Pinpoint the cell where the given text exists, returning its (X, Y) midpoint coordinate. 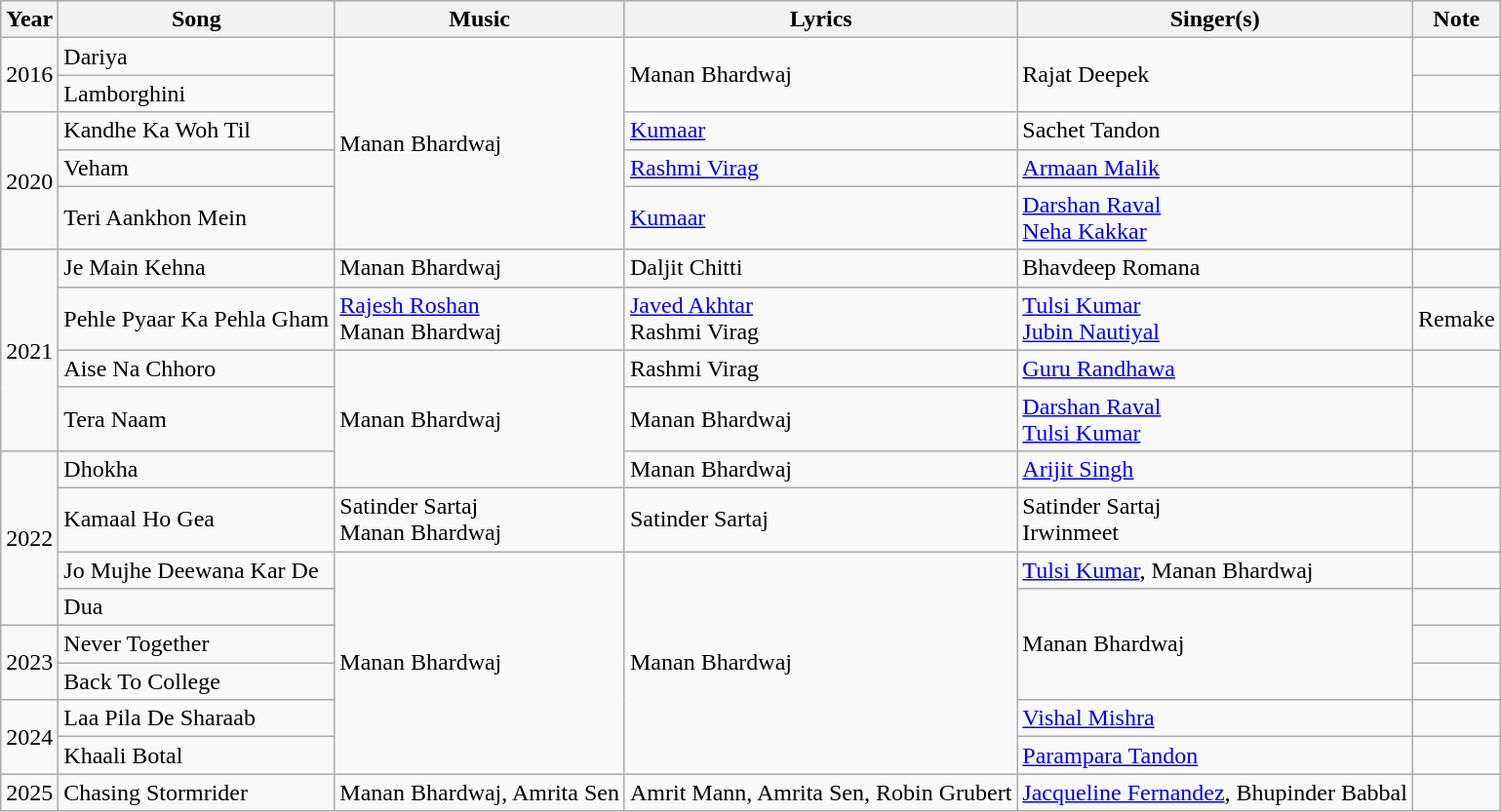
Tera Naam (197, 419)
2016 (29, 75)
Rajat Deepek (1215, 75)
Satinder Sartaj (820, 519)
Parampara Tandon (1215, 755)
Arijit Singh (1215, 469)
Never Together (197, 644)
Dariya (197, 57)
Singer(s) (1215, 19)
Amrit Mann, Amrita Sen, Robin Grubert (820, 793)
Vishal Mishra (1215, 718)
Bhavdeep Romana (1215, 268)
Daljit Chitti (820, 268)
Chasing Stormrider (197, 793)
Year (29, 19)
Armaan Malik (1215, 168)
2025 (29, 793)
Jo Mujhe Deewana Kar De (197, 570)
Rajesh RoshanManan Bhardwaj (480, 318)
Kamaal Ho Gea (197, 519)
Song (197, 19)
Remake (1456, 318)
Tulsi KumarJubin Nautiyal (1215, 318)
Dhokha (197, 469)
2020 (29, 181)
2023 (29, 663)
Darshan RavalNeha Kakkar (1215, 218)
Lyrics (820, 19)
Satinder SartajIrwinmeet (1215, 519)
Dua (197, 607)
Veham (197, 168)
2021 (29, 350)
Kandhe Ka Woh Til (197, 131)
Sachet Tandon (1215, 131)
2024 (29, 737)
Javed AkhtarRashmi Virag (820, 318)
Teri Aankhon Mein (197, 218)
Back To College (197, 681)
2022 (29, 538)
Pehle Pyaar Ka Pehla Gham (197, 318)
Tulsi Kumar, Manan Bhardwaj (1215, 570)
Khaali Botal (197, 755)
Manan Bhardwaj, Amrita Sen (480, 793)
Darshan RavalTulsi Kumar (1215, 419)
Laa Pila De Sharaab (197, 718)
Satinder SartajManan Bhardwaj (480, 519)
Jacqueline Fernandez, Bhupinder Babbal (1215, 793)
Guru Randhawa (1215, 368)
Lamborghini (197, 94)
Music (480, 19)
Note (1456, 19)
Aise Na Chhoro (197, 368)
Je Main Kehna (197, 268)
